Search for the cell housing the specified text and yield its [X, Y] center coordinate. 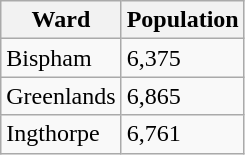
6,761 [182, 134]
Ingthorpe [61, 134]
Ward [61, 20]
6,865 [182, 96]
Greenlands [61, 96]
Population [182, 20]
Bispham [61, 58]
6,375 [182, 58]
